Scan for the cell matching the given text and deliver its (x, y) coordinate at center. 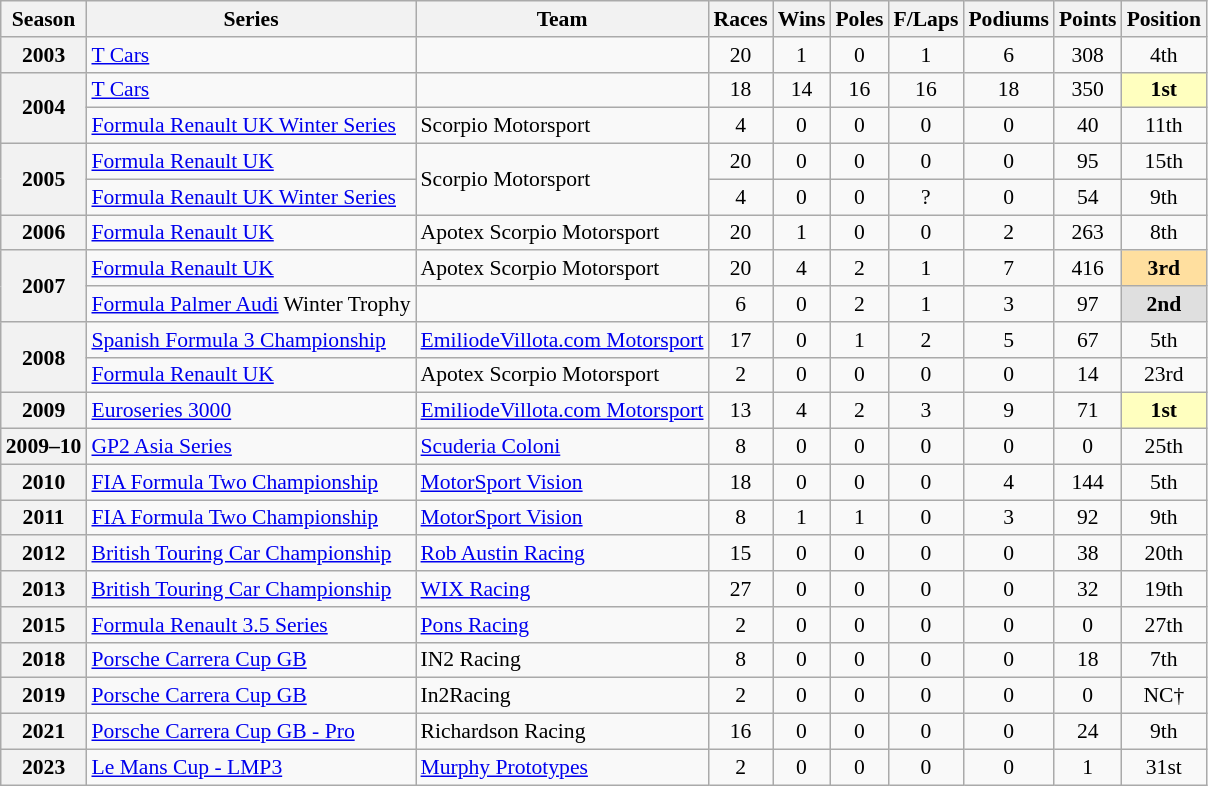
Murphy Prototypes (562, 767)
2008 (44, 358)
97 (1088, 304)
2011 (44, 518)
Position (1164, 19)
Scuderia Coloni (562, 447)
2009 (44, 411)
Euroseries 3000 (250, 411)
38 (1088, 554)
23rd (1164, 375)
2021 (44, 732)
Races (741, 19)
WIX Racing (562, 589)
95 (1088, 162)
9 (1008, 411)
2013 (44, 589)
308 (1088, 55)
2009–10 (44, 447)
416 (1088, 269)
27th (1164, 625)
25th (1164, 447)
3rd (1164, 269)
5 (1008, 340)
40 (1088, 126)
7th (1164, 660)
Rob Austin Racing (562, 554)
2003 (44, 55)
15th (1164, 162)
263 (1088, 233)
4th (1164, 55)
? (926, 197)
32 (1088, 589)
27 (741, 589)
Spanish Formula 3 Championship (250, 340)
24 (1088, 732)
2nd (1164, 304)
19th (1164, 589)
F/Laps (926, 19)
Wins (802, 19)
20th (1164, 554)
2019 (44, 696)
Season (44, 19)
Poles (859, 19)
2004 (44, 108)
2005 (44, 180)
2010 (44, 482)
15 (741, 554)
Le Mans Cup - LMP3 (250, 767)
Richardson Racing (562, 732)
2006 (44, 233)
IN2 Racing (562, 660)
144 (1088, 482)
2012 (44, 554)
Formula Palmer Audi Winter Trophy (250, 304)
67 (1088, 340)
Pons Racing (562, 625)
Series (250, 19)
7 (1008, 269)
2015 (44, 625)
GP2 Asia Series (250, 447)
2023 (44, 767)
Points (1088, 19)
Porsche Carrera Cup GB - Pro (250, 732)
11th (1164, 126)
In2Racing (562, 696)
Team (562, 19)
13 (741, 411)
2007 (44, 286)
2018 (44, 660)
Podiums (1008, 19)
54 (1088, 197)
350 (1088, 90)
NC† (1164, 696)
92 (1088, 518)
31st (1164, 767)
8th (1164, 233)
Formula Renault 3.5 Series (250, 625)
17 (741, 340)
71 (1088, 411)
